Return [x, y] of the center of cell containing provided text 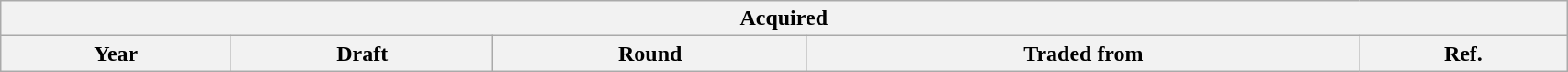
Draft [362, 54]
Year [116, 54]
Traded from [1084, 54]
Acquired [784, 18]
Ref. [1463, 54]
Round [650, 54]
